Pinpoint the cell where the given text exists, returning its [X, Y] midpoint coordinate. 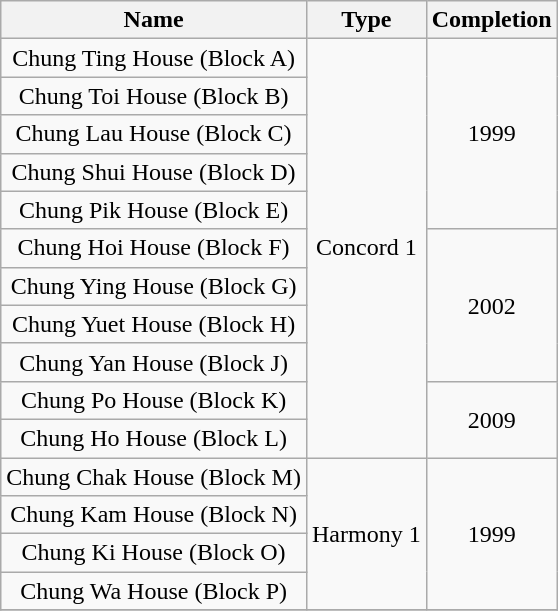
Chung Toi House (Block B) [154, 96]
Chung Chak House (Block M) [154, 477]
Chung Ki House (Block O) [154, 553]
Chung Yuet House (Block H) [154, 324]
Type [366, 20]
2002 [492, 305]
Chung Yan House (Block J) [154, 362]
Chung Shui House (Block D) [154, 172]
Completion [492, 20]
Chung Kam House (Block N) [154, 515]
Harmony 1 [366, 534]
Chung Wa House (Block P) [154, 591]
Chung Ying House (Block G) [154, 286]
Chung Pik House (Block E) [154, 210]
Chung Lau House (Block C) [154, 134]
Chung Po House (Block K) [154, 400]
Chung Ho House (Block L) [154, 438]
Chung Ting House (Block A) [154, 58]
Concord 1 [366, 248]
Chung Hoi House (Block F) [154, 248]
Name [154, 20]
2009 [492, 419]
